Locate the cell with the specified text and output its (X, Y) center coordinate. 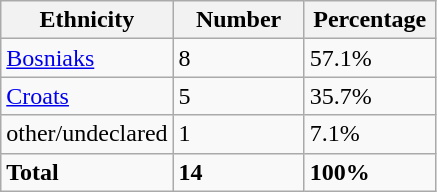
14 (238, 172)
8 (238, 58)
7.1% (370, 134)
Percentage (370, 20)
35.7% (370, 96)
57.1% (370, 58)
Number (238, 20)
100% (370, 172)
Ethnicity (87, 20)
Bosniaks (87, 58)
other/undeclared (87, 134)
5 (238, 96)
1 (238, 134)
Total (87, 172)
Croats (87, 96)
